Find where the given text appears and provide that cell's center as [X, Y] coordinate. 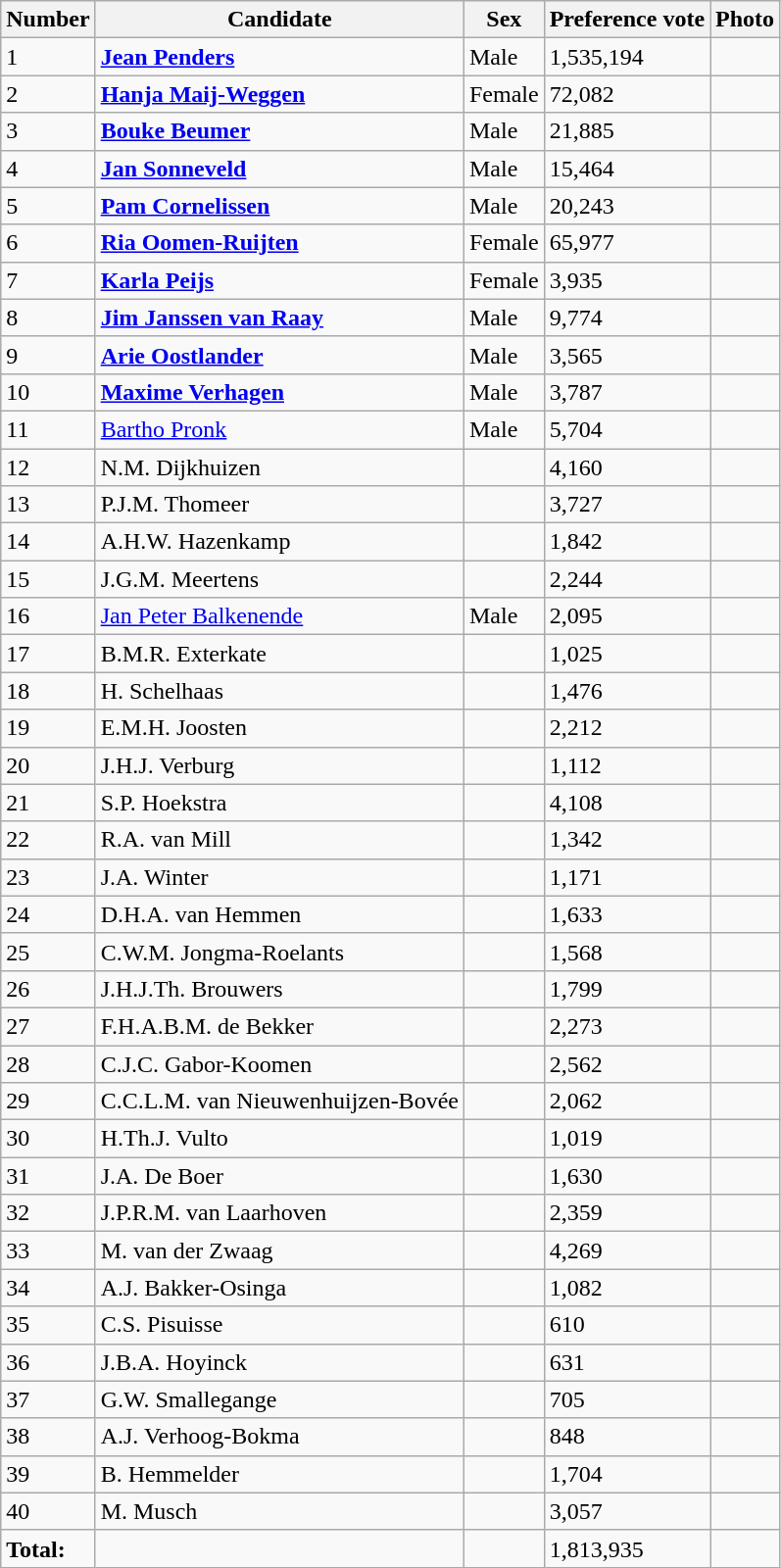
5 [48, 206]
13 [48, 505]
F.H.A.B.M. de Bekker [279, 1026]
20,243 [627, 206]
Hanja Maij-Weggen [279, 94]
1,476 [627, 691]
24 [48, 914]
J.H.J.Th. Brouwers [279, 989]
16 [48, 616]
J.P.R.M. van Laarhoven [279, 1213]
3,787 [627, 392]
31 [48, 1176]
4,108 [627, 803]
72,082 [627, 94]
17 [48, 654]
A.H.W. Hazenkamp [279, 542]
705 [627, 1399]
B.M.R. Exterkate [279, 654]
21 [48, 803]
Bartho Pronk [279, 429]
65,977 [627, 243]
1,342 [627, 840]
S.P. Hoekstra [279, 803]
J.B.A. Hoyinck [279, 1362]
1 [48, 57]
18 [48, 691]
4 [48, 169]
C.W.M. Jongma-Roelants [279, 952]
26 [48, 989]
1,082 [627, 1288]
Pam Cornelissen [279, 206]
A.J. Bakker-Osinga [279, 1288]
Jan Peter Balkenende [279, 616]
Preference vote [627, 20]
1,799 [627, 989]
J.H.J. Verburg [279, 765]
2,062 [627, 1102]
27 [48, 1026]
3,727 [627, 505]
1,112 [627, 765]
1,568 [627, 952]
33 [48, 1250]
Bouke Beumer [279, 131]
H.Th.J. Vulto [279, 1139]
C.J.C. Gabor-Koomen [279, 1063]
36 [48, 1362]
9,774 [627, 318]
1,633 [627, 914]
1,704 [627, 1474]
4,269 [627, 1250]
Total: [48, 1548]
9 [48, 355]
35 [48, 1325]
12 [48, 467]
32 [48, 1213]
37 [48, 1399]
Candidate [279, 20]
6 [48, 243]
3,057 [627, 1511]
10 [48, 392]
40 [48, 1511]
29 [48, 1102]
Jan Sonneveld [279, 169]
N.M. Dijkhuizen [279, 467]
21,885 [627, 131]
5,704 [627, 429]
15,464 [627, 169]
23 [48, 877]
Sex [504, 20]
8 [48, 318]
11 [48, 429]
19 [48, 728]
Arie Oostlander [279, 355]
610 [627, 1325]
631 [627, 1362]
7 [48, 280]
39 [48, 1474]
30 [48, 1139]
2,273 [627, 1026]
M. Musch [279, 1511]
Maxime Verhagen [279, 392]
3,935 [627, 280]
3,565 [627, 355]
P.J.M. Thomeer [279, 505]
2,212 [627, 728]
1,171 [627, 877]
1,535,194 [627, 57]
M. van der Zwaag [279, 1250]
G.W. Smallegange [279, 1399]
Ria Oomen-Ruijten [279, 243]
34 [48, 1288]
2,095 [627, 616]
1,025 [627, 654]
C.S. Pisuisse [279, 1325]
J.A. Winter [279, 877]
J.A. De Boer [279, 1176]
1,842 [627, 542]
Jim Janssen van Raay [279, 318]
20 [48, 765]
2,562 [627, 1063]
E.M.H. Joosten [279, 728]
1,019 [627, 1139]
14 [48, 542]
Jean Penders [279, 57]
H. Schelhaas [279, 691]
3 [48, 131]
D.H.A. van Hemmen [279, 914]
B. Hemmelder [279, 1474]
Number [48, 20]
2 [48, 94]
Photo [745, 20]
38 [48, 1437]
28 [48, 1063]
C.C.L.M. van Nieuwenhuijzen-Bovée [279, 1102]
1,813,935 [627, 1548]
25 [48, 952]
22 [48, 840]
A.J. Verhoog-Bokma [279, 1437]
1,630 [627, 1176]
J.G.M. Meertens [279, 579]
4,160 [627, 467]
Karla Peijs [279, 280]
R.A. van Mill [279, 840]
15 [48, 579]
2,359 [627, 1213]
848 [627, 1437]
2,244 [627, 579]
